Output the [X, Y] coordinate of the center of the cell containing the given text.  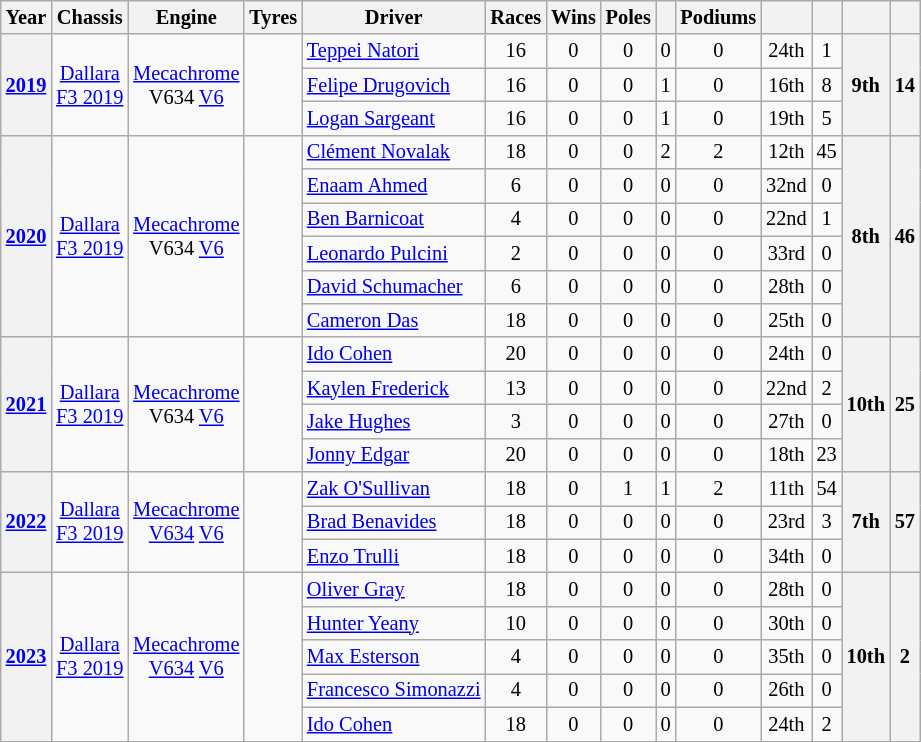
23rd [786, 522]
Poles [628, 17]
Felipe Drugovich [394, 85]
33rd [786, 253]
Races [516, 17]
Clément Novalak [394, 152]
54 [827, 489]
Enzo Trulli [394, 556]
18th [786, 455]
23 [827, 455]
12th [786, 152]
Chassis [90, 17]
11th [786, 489]
Enaam Ahmed [394, 186]
Cameron Das [394, 320]
26th [786, 690]
2020 [26, 236]
Jake Hughes [394, 421]
2021 [26, 404]
Hunter Yeany [394, 623]
13 [516, 388]
19th [786, 118]
Tyres [273, 17]
9th [866, 84]
Year [26, 17]
Max Esterson [394, 657]
32nd [786, 186]
10 [516, 623]
30th [786, 623]
14 [905, 84]
Oliver Gray [394, 589]
27th [786, 421]
Engine [186, 17]
45 [827, 152]
Teppei Natori [394, 51]
Ben Barnicoat [394, 219]
Logan Sargeant [394, 118]
Kaylen Frederick [394, 388]
Brad Benavides [394, 522]
2022 [26, 522]
Francesco Simonazzi [394, 690]
Driver [394, 17]
57 [905, 522]
16th [786, 85]
7th [866, 522]
5 [827, 118]
2019 [26, 84]
Wins [574, 17]
Podiums [719, 17]
2023 [26, 656]
46 [905, 236]
David Schumacher [394, 287]
Jonny Edgar [394, 455]
Leonardo Pulcini [394, 253]
Zak O'Sullivan [394, 489]
35th [786, 657]
25 [905, 404]
8th [866, 236]
34th [786, 556]
8 [827, 85]
25th [786, 320]
